For the text-containing cell, return its midpoint in (X, Y) coordinate format. 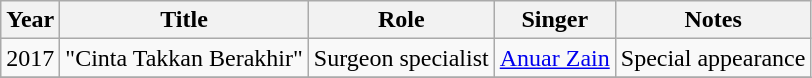
Notes (713, 20)
Special appearance (713, 58)
Title (184, 20)
Year (30, 20)
Role (401, 20)
2017 (30, 58)
Anuar Zain (554, 58)
Surgeon specialist (401, 58)
Singer (554, 20)
"Cinta Takkan Berakhir" (184, 58)
